For the text-containing cell, return its midpoint in [X, Y] coordinate format. 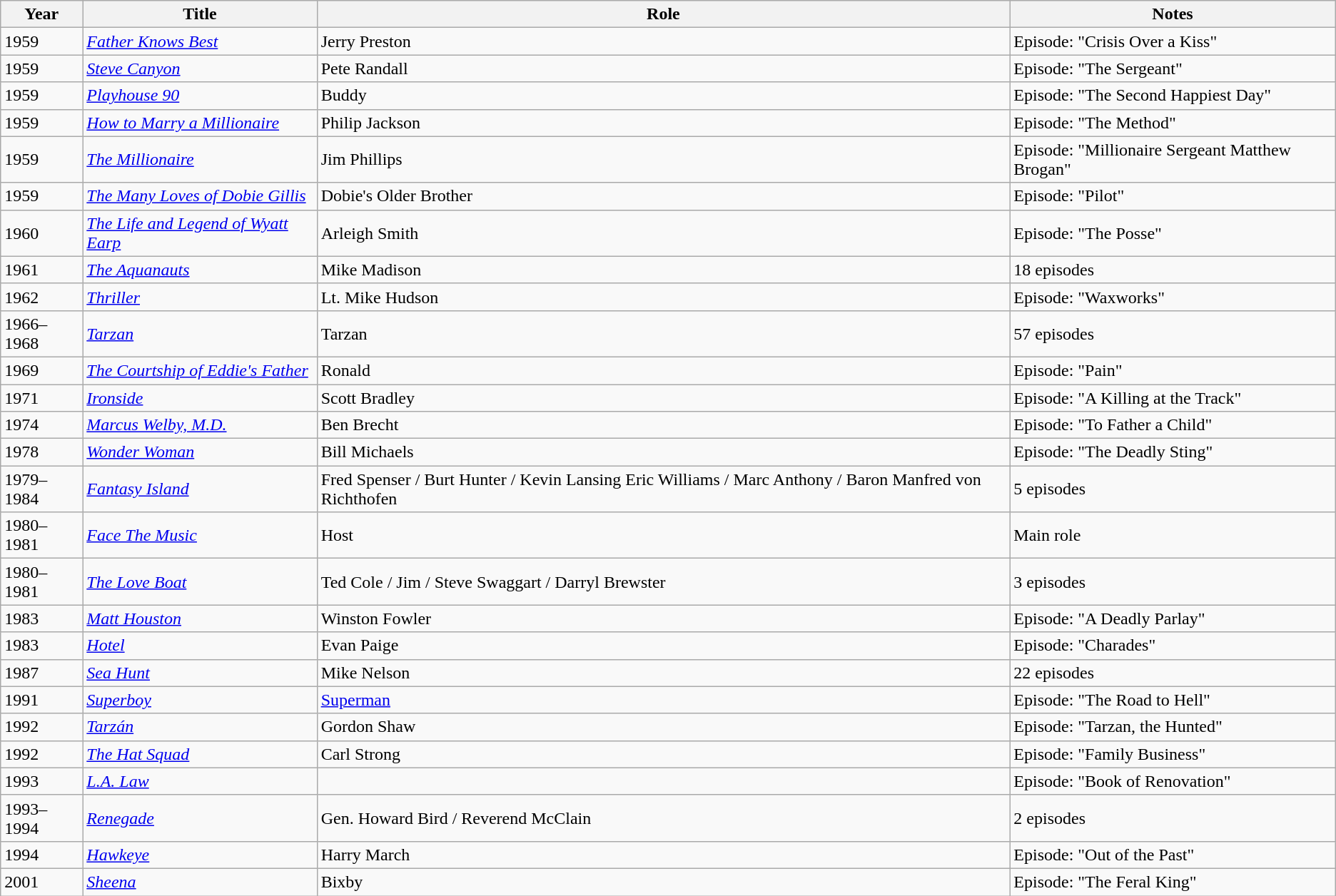
Philip Jackson [664, 123]
Playhouse 90 [200, 96]
1971 [41, 397]
Ben Brecht [664, 425]
Episode: "The Feral King" [1173, 882]
The Hat Squad [200, 754]
Episode: "The Road to Hell" [1173, 700]
Bill Michaels [664, 452]
1991 [41, 700]
Episode: "Pilot" [1173, 196]
Renegade [200, 818]
2 episodes [1173, 818]
1987 [41, 673]
Episode: "Millionaire Sergeant Matthew Brogan" [1173, 160]
The Millionaire [200, 160]
Tarzán [200, 727]
Notes [1173, 14]
Main role [1173, 535]
Mike Madison [664, 270]
Mike Nelson [664, 673]
Superman [664, 700]
Bixby [664, 882]
Carl Strong [664, 754]
Episode: "Crisis Over a Kiss" [1173, 41]
Year [41, 14]
Episode: "Waxworks" [1173, 297]
Sea Hunt [200, 673]
The Life and Legend of Wyatt Earp [200, 233]
Matt Houston [200, 618]
The Many Loves of Dobie Gillis [200, 196]
Episode: "To Father a Child" [1173, 425]
Father Knows Best [200, 41]
Title [200, 14]
Gordon Shaw [664, 727]
Wonder Woman [200, 452]
Episode: "The Method" [1173, 123]
Episode: "Family Business" [1173, 754]
57 episodes [1173, 334]
Episode: "The Deadly Sting" [1173, 452]
Host [664, 535]
1961 [41, 270]
1962 [41, 297]
Episode: "Charades" [1173, 646]
Sheena [200, 882]
Dobie's Older Brother [664, 196]
5 episodes [1173, 489]
Episode: "The Second Happiest Day" [1173, 96]
Pete Randall [664, 68]
Episode: "Tarzan, the Hunted" [1173, 727]
1994 [41, 855]
Thriller [200, 297]
The Aquanauts [200, 270]
Winston Fowler [664, 618]
1974 [41, 425]
The Love Boat [200, 582]
Episode: "Pain" [1173, 370]
1978 [41, 452]
Episode: "The Posse" [1173, 233]
Arleigh Smith [664, 233]
Scott Bradley [664, 397]
Ted Cole / Jim / Steve Swaggart / Darryl Brewster [664, 582]
Evan Paige [664, 646]
1993–1994 [41, 818]
1969 [41, 370]
Hawkeye [200, 855]
Buddy [664, 96]
Superboy [200, 700]
Episode: "The Sergeant" [1173, 68]
Lt. Mike Hudson [664, 297]
How to Marry a Millionaire [200, 123]
18 episodes [1173, 270]
2001 [41, 882]
Fantasy Island [200, 489]
L.A. Law [200, 781]
3 episodes [1173, 582]
1960 [41, 233]
22 episodes [1173, 673]
Episode: "A Killing at the Track" [1173, 397]
1979–1984 [41, 489]
Fred Spenser / Burt Hunter / Kevin Lansing Eric Williams / Marc Anthony / Baron Manfred von Richthofen [664, 489]
Episode: "A Deadly Parlay" [1173, 618]
1993 [41, 781]
Ronald [664, 370]
Marcus Welby, M.D. [200, 425]
Harry March [664, 855]
The Courtship of Eddie's Father [200, 370]
Role [664, 14]
Episode: "Book of Renovation" [1173, 781]
1966–1968 [41, 334]
Episode: "Out of the Past" [1173, 855]
Steve Canyon [200, 68]
Ironside [200, 397]
Jim Phillips [664, 160]
Hotel [200, 646]
Face The Music [200, 535]
Gen. Howard Bird / Reverend McClain [664, 818]
Jerry Preston [664, 41]
